Return the (X, Y) coordinate for the center point of the cell that contains the specified text.  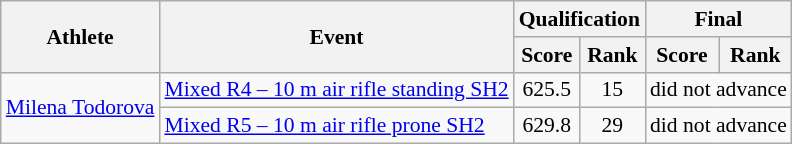
Milena Todorova (80, 108)
Mixed R5 – 10 m air rifle prone SH2 (336, 126)
Qualification (580, 19)
Mixed R4 – 10 m air rifle standing SH2 (336, 90)
29 (612, 126)
Final (718, 19)
15 (612, 90)
Athlete (80, 36)
629.8 (547, 126)
625.5 (547, 90)
Event (336, 36)
